Output the (x, y) coordinate of the center of the cell containing the given text.  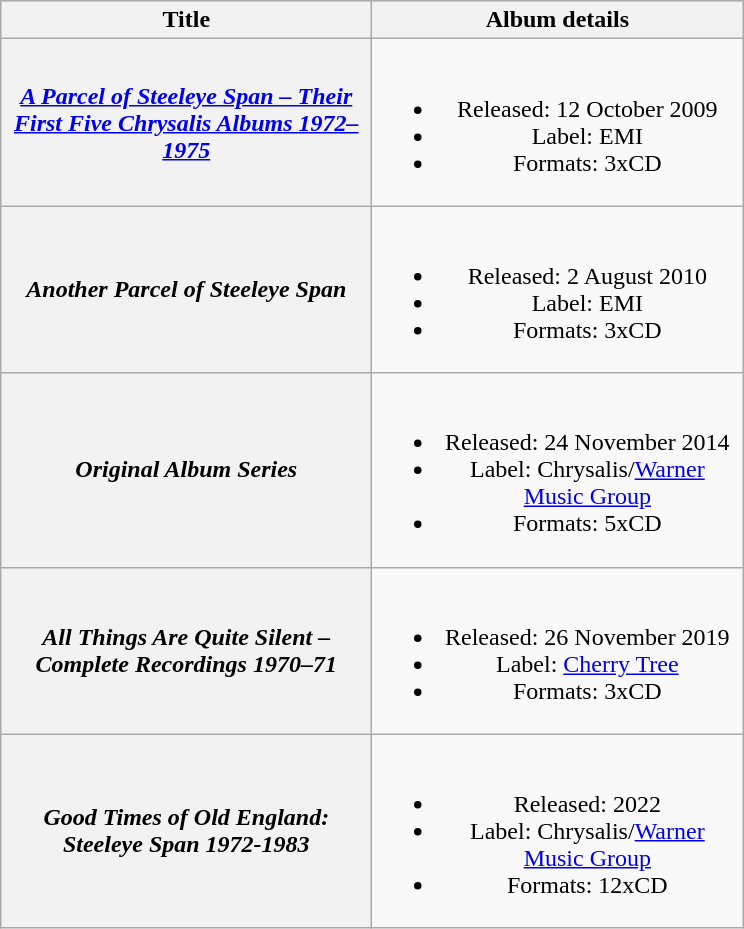
Another Parcel of Steeleye Span (186, 290)
Original Album Series (186, 470)
Released: 12 October 2009Label: EMIFormats: 3xCD (558, 122)
Released: 2022Label: Chrysalis/Warner Music GroupFormats: 12xCD (558, 831)
Released: 24 November 2014Label: Chrysalis/Warner Music GroupFormats: 5xCD (558, 470)
Released: 2 August 2010Label: EMIFormats: 3xCD (558, 290)
Album details (558, 20)
A Parcel of Steeleye Span – Their First Five Chrysalis Albums 1972–1975 (186, 122)
Good Times of Old England: Steeleye Span 1972-1983 (186, 831)
Title (186, 20)
All Things Are Quite Silent – Complete Recordings 1970–71 (186, 650)
Released: 26 November 2019Label: Cherry TreeFormats: 3xCD (558, 650)
